For the text-containing cell, return its midpoint in (X, Y) coordinate format. 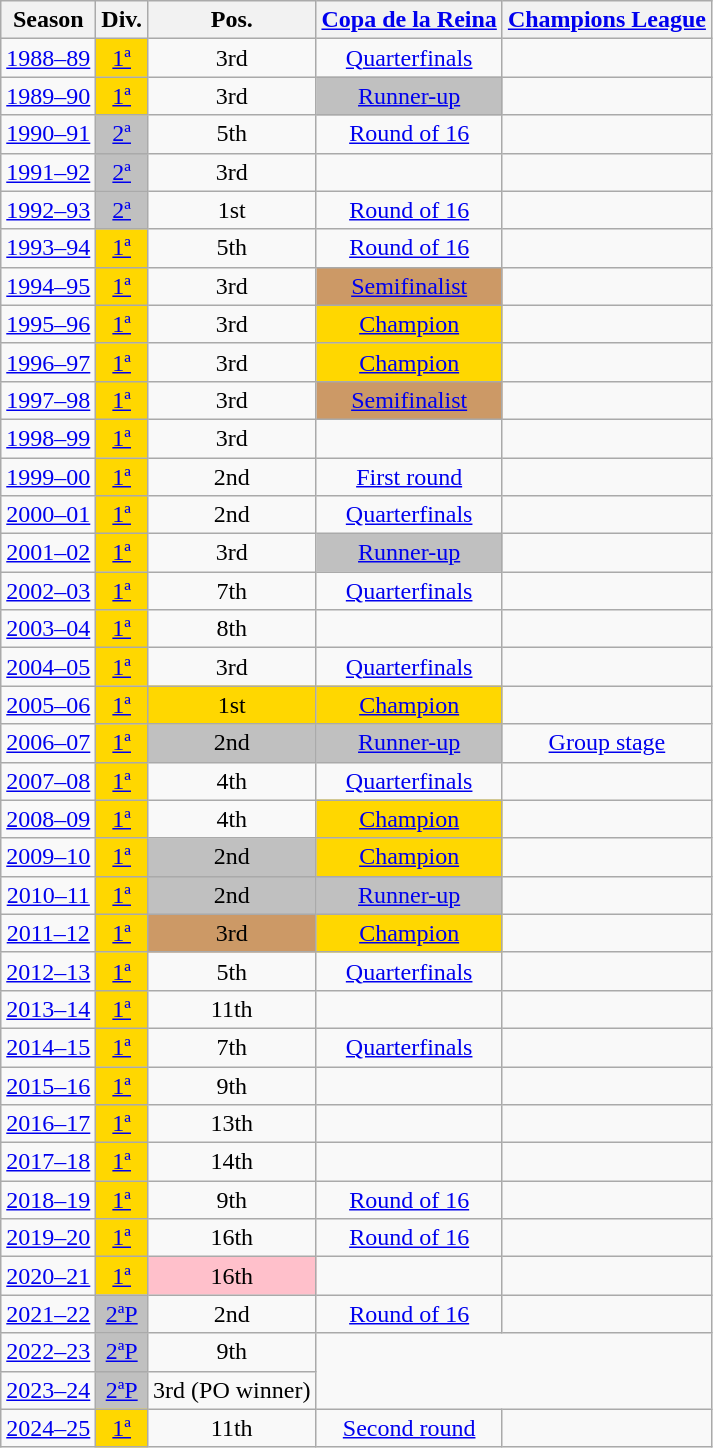
2017–18 (48, 1162)
2014–15 (48, 1047)
2021–22 (48, 1314)
2016–17 (48, 1124)
2007–08 (48, 781)
2006–07 (48, 743)
2024–25 (48, 1428)
2002–03 (48, 591)
1997–98 (48, 400)
Copa de la Reina (409, 20)
Season (48, 20)
Div. (122, 20)
Second round (409, 1428)
2015–16 (48, 1085)
1989–90 (48, 96)
2000–01 (48, 515)
1999–00 (48, 477)
2013–14 (48, 1009)
1994–95 (48, 286)
14th (232, 1162)
2011–12 (48, 933)
2003–04 (48, 629)
1992–93 (48, 210)
13th (232, 1124)
2018–19 (48, 1200)
Champions League (606, 20)
2010–11 (48, 895)
2019–20 (48, 1238)
1991–92 (48, 172)
1990–91 (48, 134)
2004–05 (48, 667)
Pos. (232, 20)
1993–94 (48, 248)
8th (232, 629)
2001–02 (48, 553)
2020–21 (48, 1276)
2009–10 (48, 857)
1988–89 (48, 58)
Group stage (606, 743)
1998–99 (48, 438)
2012–13 (48, 971)
1996–97 (48, 362)
2022–23 (48, 1352)
2023–24 (48, 1390)
2008–09 (48, 819)
1995–96 (48, 324)
3rd (PO winner) (232, 1390)
2005–06 (48, 705)
First round (409, 477)
